Extract the (x, y) coordinate from the center of the cell holding the provided text.  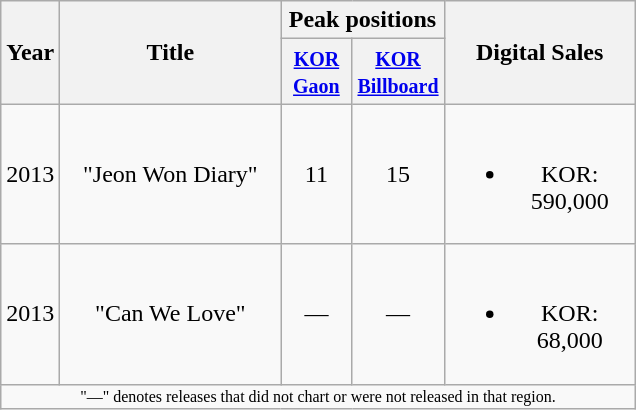
11 (316, 174)
Year (30, 52)
Peak positions (362, 20)
"Can We Love" (170, 314)
15 (398, 174)
Title (170, 52)
Digital Sales (540, 52)
KOR: 590,000 (540, 174)
"Jeon Won Diary" (170, 174)
"—" denotes releases that did not chart or were not released in that region. (318, 396)
KORGaon (316, 72)
KOR: 68,000 (540, 314)
KORBillboard (398, 72)
